Return (X, Y) of the center of cell containing provided text 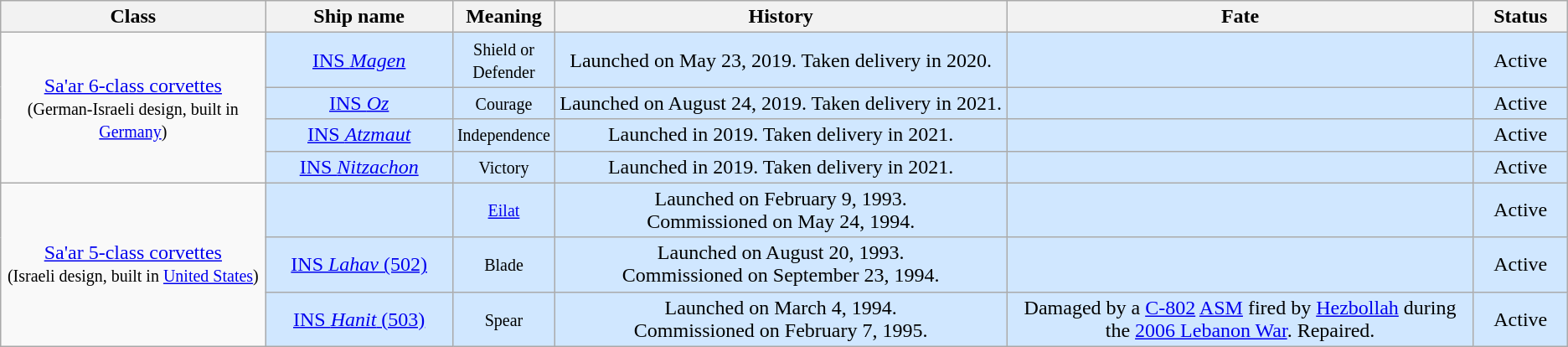
Spear (503, 319)
Ship name (358, 17)
Victory (503, 167)
Shield or Defender (503, 60)
Sa'ar 6-class corvettes(German-Israeli design, built in Germany) (133, 107)
Independence (503, 135)
Launched on March 4, 1994.Commissioned on February 7, 1995. (781, 319)
Courage (503, 103)
Eilat (503, 210)
Status (1520, 17)
Launched on May 23, 2019. Taken delivery in 2020. (781, 60)
INS Nitzachon (358, 167)
Fate (1240, 17)
Blade (503, 265)
Damaged by a C-802 ASM fired by Hezbollah during the 2006 Lebanon War. Repaired. (1240, 319)
INS Atzmaut (358, 135)
Meaning (503, 17)
Launched on August 24, 2019. Taken delivery in 2021. (781, 103)
Sa'ar 5-class corvettes(Israeli design, built in United States) (133, 265)
INS Lahav (502) (358, 265)
INS Hanit (503) (358, 319)
History (781, 17)
Launched on February 9, 1993.Commissioned on May 24, 1994. (781, 210)
INS Oz (358, 103)
Launched on August 20, 1993.Commissioned on September 23, 1994. (781, 265)
Class (133, 17)
INS Magen (358, 60)
